Extract the [x, y] coordinate from the center of the cell holding the provided text.  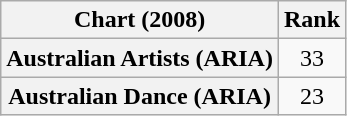
Australian Dance (ARIA) [140, 96]
23 [312, 96]
Chart (2008) [140, 20]
Rank [312, 20]
33 [312, 58]
Australian Artists (ARIA) [140, 58]
